Find where the given text appears and provide that cell's center as (x, y) coordinate. 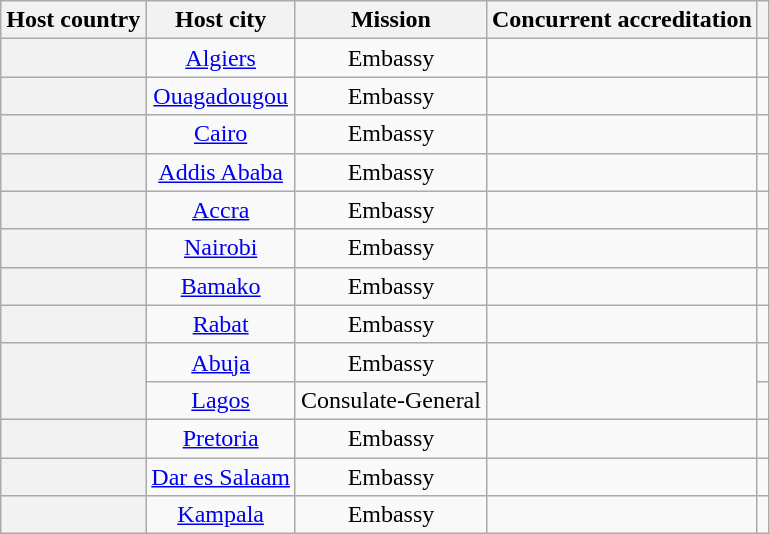
Dar es Salaam (221, 477)
Rabat (221, 324)
Mission (390, 20)
Algiers (221, 58)
Abuja (221, 362)
Consulate-General (390, 400)
Pretoria (221, 438)
Concurrent accreditation (622, 20)
Addis Ababa (221, 172)
Lagos (221, 400)
Accra (221, 210)
Bamako (221, 286)
Nairobi (221, 248)
Kampala (221, 515)
Host city (221, 20)
Ouagadougou (221, 96)
Host country (74, 20)
Cairo (221, 134)
